Scan for the cell matching the given text and deliver its [X, Y] coordinate at center. 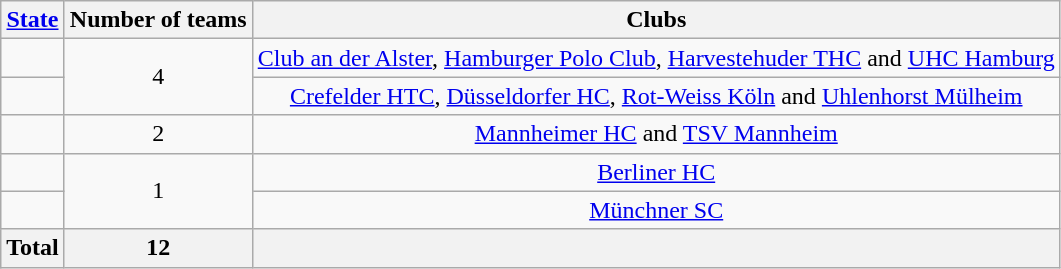
1 [158, 191]
12 [158, 248]
State [33, 20]
Clubs [656, 20]
Club an der Alster, Hamburger Polo Club, Harvestehuder THC and UHC Hamburg [656, 58]
Number of teams [158, 20]
Total [33, 248]
4 [158, 77]
2 [158, 134]
Mannheimer HC and TSV Mannheim [656, 134]
Berliner HC [656, 172]
Crefelder HTC, Düsseldorfer HC, Rot-Weiss Köln and Uhlenhorst Mülheim [656, 96]
Münchner SC [656, 210]
